Return the (x, y) coordinate for the center point of the cell that contains the specified text.  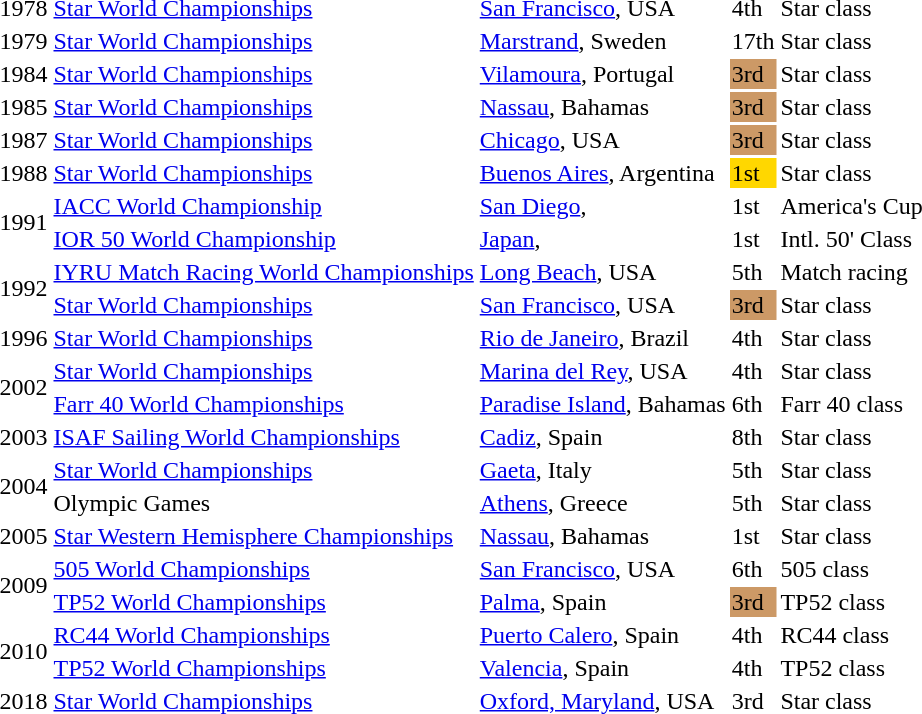
San Diego, (602, 206)
Athens, Greece (602, 503)
Rio de Janeiro, Brazil (602, 338)
IACC World Championship (264, 206)
Vilamoura, Portugal (602, 74)
17th (753, 41)
IYRU Match Racing World Championships (264, 272)
Farr 40 World Championships (264, 404)
Cadiz, Spain (602, 437)
Gaeta, Italy (602, 470)
Paradise Island, Bahamas (602, 404)
Marstrand, Sweden (602, 41)
Buenos Aires, Argentina (602, 173)
IOR 50 World Championship (264, 239)
Palma, Spain (602, 602)
8th (753, 437)
505 World Championships (264, 569)
Marina del Rey, USA (602, 371)
Puerto Calero, Spain (602, 635)
ISAF Sailing World Championships (264, 437)
Long Beach, USA (602, 272)
RC44 World Championships (264, 635)
Japan, (602, 239)
Chicago, USA (602, 140)
Olympic Games (264, 503)
Star Western Hemisphere Championships (264, 536)
Valencia, Spain (602, 668)
